Identify which cell holds the provided text, then report its (x, y) central coordinate. 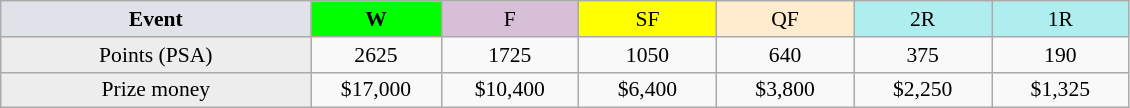
$2,250 (923, 90)
190 (1061, 55)
Prize money (156, 90)
$17,000 (376, 90)
QF (785, 19)
Event (156, 19)
1725 (510, 55)
1R (1061, 19)
$1,325 (1061, 90)
1050 (648, 55)
640 (785, 55)
2R (923, 19)
F (510, 19)
Points (PSA) (156, 55)
375 (923, 55)
$10,400 (510, 90)
2625 (376, 55)
$3,800 (785, 90)
W (376, 19)
SF (648, 19)
$6,400 (648, 90)
